Identify which cell holds the provided text, then report its [X, Y] central coordinate. 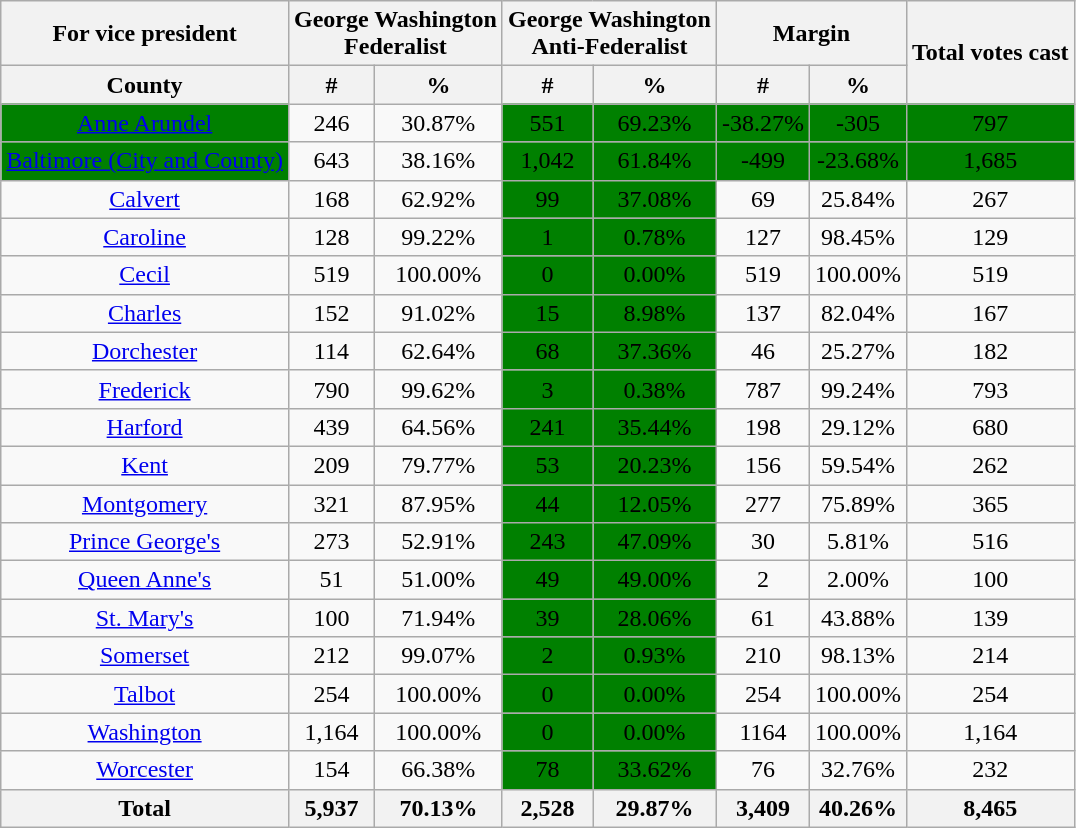
29.12% [858, 427]
168 [331, 199]
28.06% [655, 618]
793 [991, 389]
797 [991, 123]
Charles [145, 313]
167 [991, 313]
66.38% [438, 770]
64.56% [438, 427]
Dorchester [145, 351]
37.36% [655, 351]
127 [762, 237]
98.13% [858, 656]
790 [331, 389]
156 [762, 465]
8,465 [991, 808]
Somerset [145, 656]
99.62% [438, 389]
267 [991, 199]
Kent [145, 465]
680 [991, 427]
1164 [762, 732]
-499 [762, 161]
Talbot [145, 694]
2.00% [858, 580]
5.81% [858, 542]
246 [331, 123]
37.08% [655, 199]
Prince George's [145, 542]
198 [762, 427]
365 [991, 503]
Washington [145, 732]
52.91% [438, 542]
71.94% [438, 618]
128 [331, 237]
Total [145, 808]
1,685 [991, 161]
551 [547, 123]
82.04% [858, 313]
George WashingtonAnti-Federalist [609, 34]
Margin [811, 34]
214 [991, 656]
0.78% [655, 237]
25.27% [858, 351]
Anne Arundel [145, 123]
59.54% [858, 465]
273 [331, 542]
99.22% [438, 237]
12.05% [655, 503]
1,042 [547, 161]
277 [762, 503]
87.95% [438, 503]
-23.68% [858, 161]
209 [331, 465]
County [145, 85]
George WashingtonFederalist [395, 34]
182 [991, 351]
51 [331, 580]
99.24% [858, 389]
61.84% [655, 161]
For vice president [145, 34]
78 [547, 770]
33.62% [655, 770]
262 [991, 465]
139 [991, 618]
61 [762, 618]
68 [547, 351]
114 [331, 351]
0.93% [655, 656]
20.23% [655, 465]
3,409 [762, 808]
29.87% [655, 808]
439 [331, 427]
Cecil [145, 275]
643 [331, 161]
Worcester [145, 770]
154 [331, 770]
243 [547, 542]
69.23% [655, 123]
241 [547, 427]
8.98% [655, 313]
32.76% [858, 770]
35.44% [655, 427]
129 [991, 237]
St. Mary's [145, 618]
98.45% [858, 237]
99.07% [438, 656]
39 [547, 618]
47.09% [655, 542]
Frederick [145, 389]
51.00% [438, 580]
62.64% [438, 351]
49.00% [655, 580]
137 [762, 313]
Harford [145, 427]
232 [991, 770]
25.84% [858, 199]
69 [762, 199]
Queen Anne's [145, 580]
53 [547, 465]
15 [547, 313]
30.87% [438, 123]
0.38% [655, 389]
1 [547, 237]
99 [547, 199]
62.92% [438, 199]
2,528 [547, 808]
Total votes cast [991, 52]
91.02% [438, 313]
43.88% [858, 618]
-305 [858, 123]
79.77% [438, 465]
40.26% [858, 808]
212 [331, 656]
516 [991, 542]
44 [547, 503]
49 [547, 580]
Calvert [145, 199]
152 [331, 313]
5,937 [331, 808]
75.89% [858, 503]
30 [762, 542]
787 [762, 389]
Baltimore (City and County) [145, 161]
38.16% [438, 161]
46 [762, 351]
76 [762, 770]
321 [331, 503]
3 [547, 389]
-38.27% [762, 123]
70.13% [438, 808]
Caroline [145, 237]
Montgomery [145, 503]
210 [762, 656]
